Extract the (x, y) coordinate from the center of the cell holding the provided text.  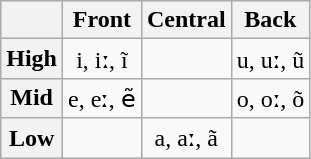
u, uː, ũ (270, 59)
o, oː, õ (270, 98)
High (32, 59)
i, iː, ĩ (102, 59)
Low (32, 138)
Front (102, 20)
Mid (32, 98)
Back (270, 20)
a, aː, ã (186, 138)
e, eː, ẽ (102, 98)
Central (186, 20)
